Pinpoint the cell where the given text exists, returning its [X, Y] midpoint coordinate. 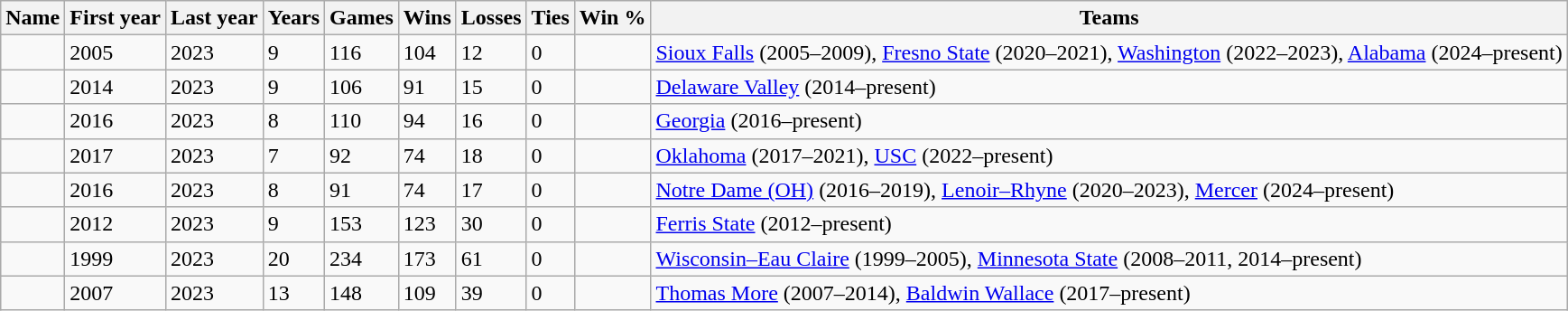
Thomas More (2007–2014), Baldwin Wallace (2017–present) [1109, 293]
Oklahoma (2017–2021), USC (2022–present) [1109, 155]
12 [491, 52]
Wisconsin–Eau Claire (1999–2005), Minnesota State (2008–2011, 2014–present) [1109, 259]
2017 [116, 155]
123 [427, 224]
Ties [551, 18]
30 [491, 224]
92 [362, 155]
234 [362, 259]
Georgia (2016–present) [1109, 121]
61 [491, 259]
Years [293, 18]
148 [362, 293]
7 [293, 155]
13 [293, 293]
20 [293, 259]
116 [362, 52]
Wins [427, 18]
17 [491, 190]
18 [491, 155]
106 [362, 87]
Sioux Falls (2005–2009), Fresno State (2020–2021), Washington (2022–2023), Alabama (2024–present) [1109, 52]
Games [362, 18]
94 [427, 121]
Last year [214, 18]
Losses [491, 18]
1999 [116, 259]
Teams [1109, 18]
104 [427, 52]
39 [491, 293]
Win % [612, 18]
Name [32, 18]
2007 [116, 293]
109 [427, 293]
15 [491, 87]
Ferris State (2012–present) [1109, 224]
153 [362, 224]
2005 [116, 52]
16 [491, 121]
2012 [116, 224]
Delaware Valley (2014–present) [1109, 87]
Notre Dame (OH) (2016–2019), Lenoir–Rhyne (2020–2023), Mercer (2024–present) [1109, 190]
110 [362, 121]
First year [116, 18]
2014 [116, 87]
173 [427, 259]
